Locate the cell with the specified text and output its [x, y] center coordinate. 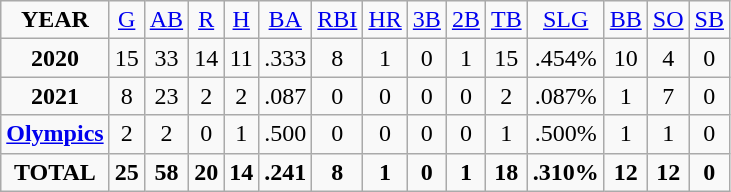
7 [668, 96]
AB [166, 20]
.310% [566, 172]
YEAR [55, 20]
SO [668, 20]
2B [466, 20]
10 [626, 58]
.087 [286, 96]
RBI [338, 20]
2021 [55, 96]
HR [385, 20]
.500% [566, 134]
33 [166, 58]
TB [506, 20]
.454% [566, 58]
4 [668, 58]
SLG [566, 20]
BB [626, 20]
.241 [286, 172]
3B [426, 20]
58 [166, 172]
Olympics [55, 134]
11 [242, 58]
G [126, 20]
H [242, 20]
SB [709, 20]
2020 [55, 58]
TOTAL [55, 172]
.333 [286, 58]
25 [126, 172]
.087% [566, 96]
BA [286, 20]
23 [166, 96]
.500 [286, 134]
R [206, 20]
20 [206, 172]
18 [506, 172]
